Find where the given text appears and provide that cell's center as (x, y) coordinate. 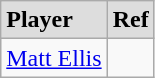
Player (54, 20)
Ref (130, 20)
Matt Ellis (54, 58)
